Return the (X, Y) coordinate for the center point of the cell that contains the specified text.  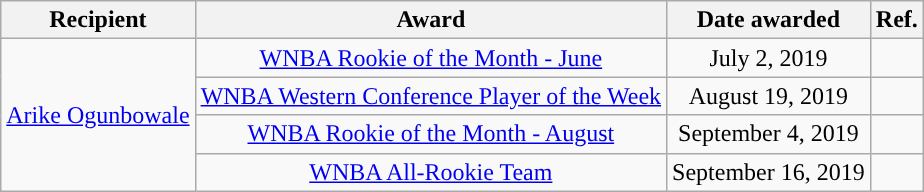
Ref. (896, 20)
WNBA Western Conference Player of the Week (430, 96)
WNBA Rookie of the Month - June (430, 58)
Date awarded (769, 20)
Arike Ogunbowale (98, 115)
WNBA Rookie of the Month - August (430, 134)
September 4, 2019 (769, 134)
Award (430, 20)
September 16, 2019 (769, 172)
WNBA All-Rookie Team (430, 172)
July 2, 2019 (769, 58)
August 19, 2019 (769, 96)
Recipient (98, 20)
